Determine the (x, y) coordinate at the center of the cell enclosing the given text.  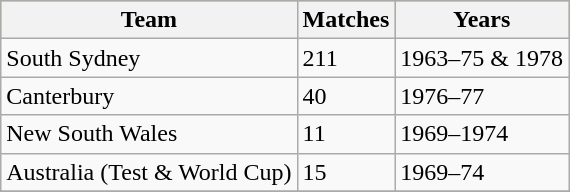
40 (346, 96)
1969–74 (482, 172)
Team (149, 20)
15 (346, 172)
211 (346, 58)
South Sydney (149, 58)
Canterbury (149, 96)
New South Wales (149, 134)
Australia (Test & World Cup) (149, 172)
1963–75 & 1978 (482, 58)
1969–1974 (482, 134)
Matches (346, 20)
11 (346, 134)
Years (482, 20)
1976–77 (482, 96)
